Identify which cell holds the provided text, then report its [x, y] central coordinate. 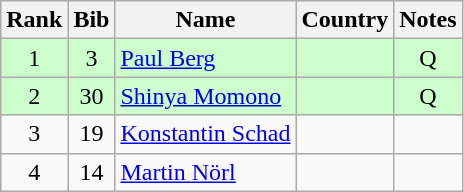
30 [92, 96]
Rank [34, 20]
Paul Berg [206, 58]
Konstantin Schad [206, 134]
Name [206, 20]
Bib [92, 20]
Country [345, 20]
1 [34, 58]
4 [34, 172]
Martin Nörl [206, 172]
Notes [428, 20]
19 [92, 134]
14 [92, 172]
Shinya Momono [206, 96]
2 [34, 96]
